Extract the (x, y) coordinate from the center of the cell holding the provided text.  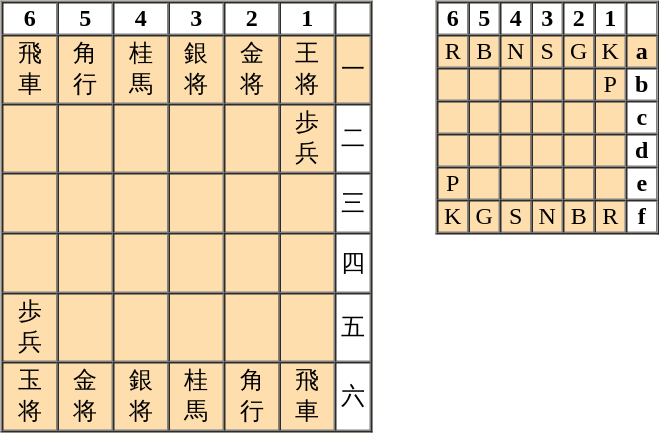
玉将 (30, 396)
一 (353, 70)
三 (353, 203)
b (642, 84)
d (642, 150)
c (642, 118)
e (642, 184)
五 (353, 328)
f (642, 216)
二 (353, 138)
四 (353, 263)
a (642, 52)
王将 (308, 70)
六 (353, 396)
